Pinpoint the cell where the given text exists, returning its (X, Y) midpoint coordinate. 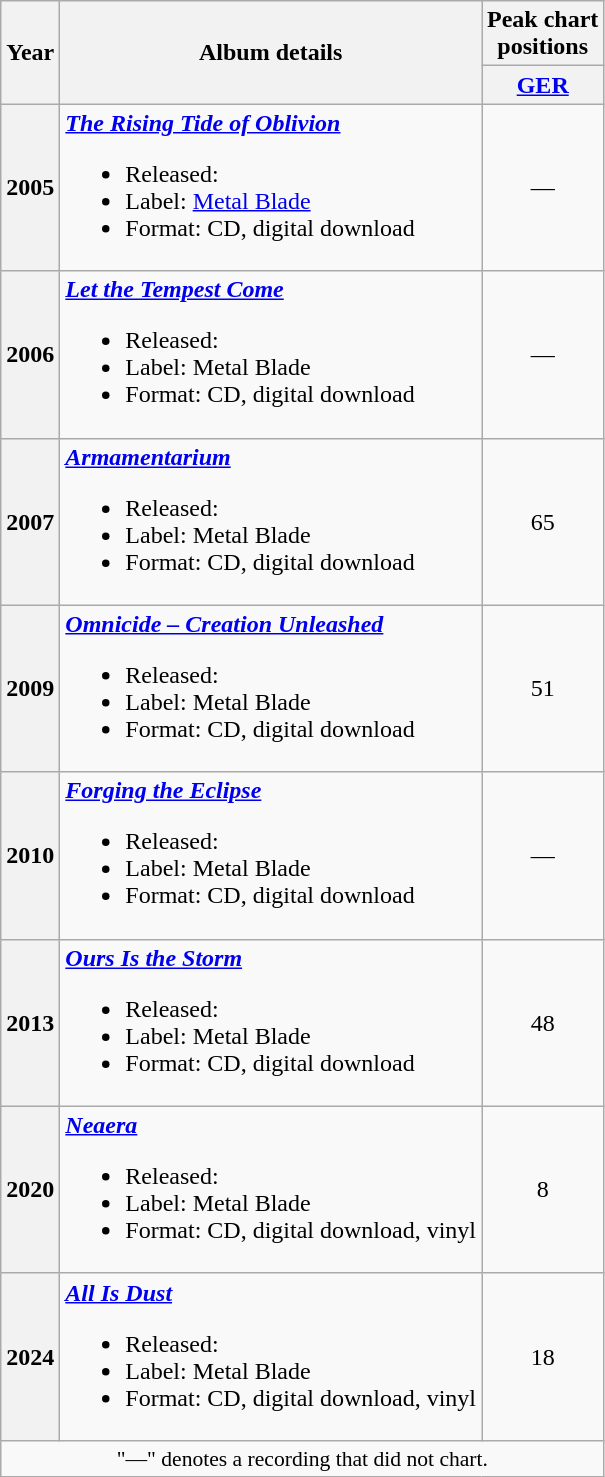
Omnicide – Creation UnleashedReleased: Label: Metal BladeFormat: CD, digital download (271, 688)
18 (543, 1356)
Peak chartpositions (543, 34)
2007 (30, 522)
Ours Is the StormReleased: Label: Metal BladeFormat: CD, digital download (271, 1022)
2013 (30, 1022)
GER (543, 85)
2005 (30, 188)
48 (543, 1022)
2006 (30, 354)
ArmamentariumReleased: Label: Metal BladeFormat: CD, digital download (271, 522)
Forging the EclipseReleased: Label: Metal BladeFormat: CD, digital download (271, 856)
8 (543, 1190)
Album details (271, 52)
2024 (30, 1356)
Year (30, 52)
51 (543, 688)
The Rising Tide of OblivionReleased: Label: Metal BladeFormat: CD, digital download (271, 188)
All Is DustReleased: Label: Metal BladeFormat: CD, digital download, vinyl (271, 1356)
Let the Tempest ComeReleased: Label: Metal BladeFormat: CD, digital download (271, 354)
2009 (30, 688)
NeaeraReleased: Label: Metal BladeFormat: CD, digital download, vinyl (271, 1190)
2020 (30, 1190)
"—" denotes a recording that did not chart. (302, 1458)
2010 (30, 856)
65 (543, 522)
